Return (x, y) of the center of cell containing provided text 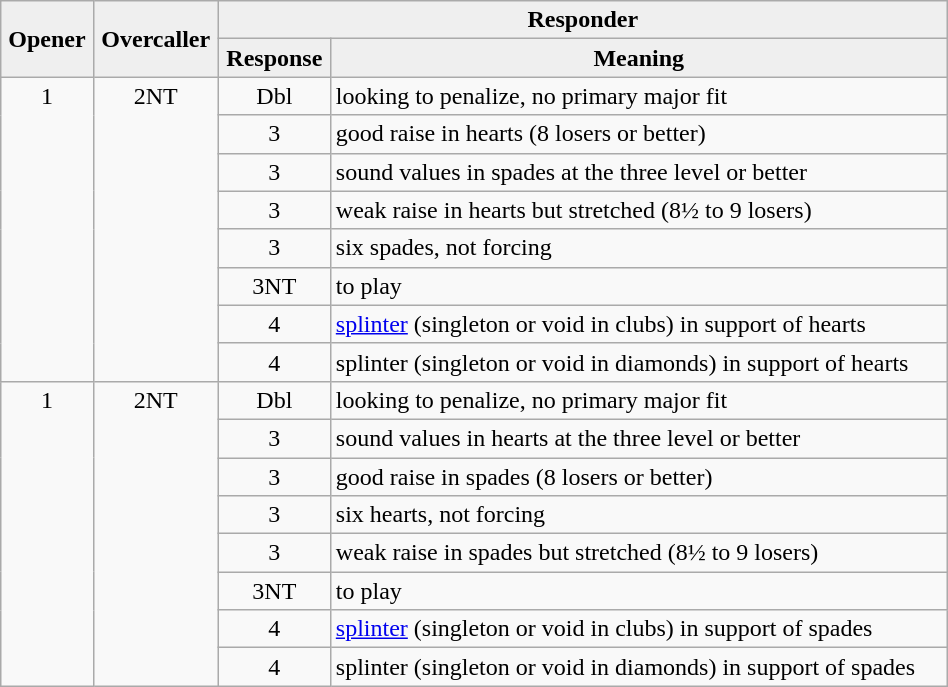
six hearts, not forcing (638, 515)
Response (274, 58)
sound values in hearts at the three level or better (638, 438)
splinter (singleton or void in diamonds) in support of spades (638, 667)
weak raise in hearts but stretched (8½ to 9 losers) (638, 210)
weak raise in spades but stretched (8½ to 9 losers) (638, 553)
splinter (singleton or void in diamonds) in support of hearts (638, 362)
Responder (582, 20)
Opener (47, 39)
splinter (singleton or void in clubs) in support of hearts (638, 324)
splinter (singleton or void in clubs) in support of spades (638, 629)
six spades, not forcing (638, 248)
good raise in spades (8 losers or better) (638, 477)
good raise in hearts (8 losers or better) (638, 134)
Overcaller (156, 39)
sound values in spades at the three level or better (638, 172)
Meaning (638, 58)
